Pinpoint the cell where the given text exists, returning its [X, Y] midpoint coordinate. 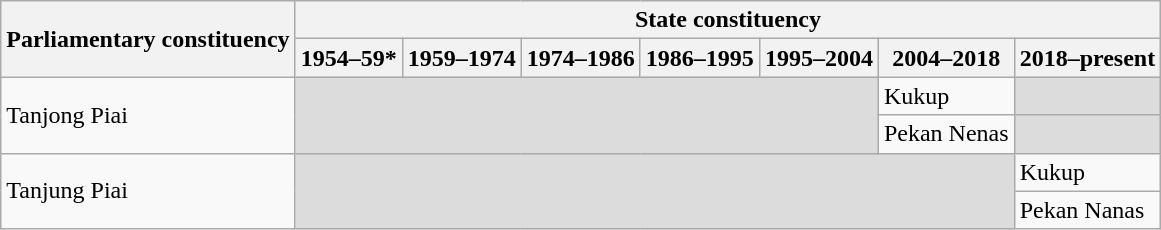
Parliamentary constituency [148, 39]
State constituency [728, 20]
2018–present [1088, 58]
Pekan Nenas [946, 134]
1954–59* [348, 58]
Pekan Nanas [1088, 210]
1959–1974 [462, 58]
1995–2004 [818, 58]
Tanjung Piai [148, 191]
1974–1986 [580, 58]
2004–2018 [946, 58]
1986–1995 [700, 58]
Tanjong Piai [148, 115]
